Determine the [X, Y] coordinate at the center of the cell enclosing the given text.  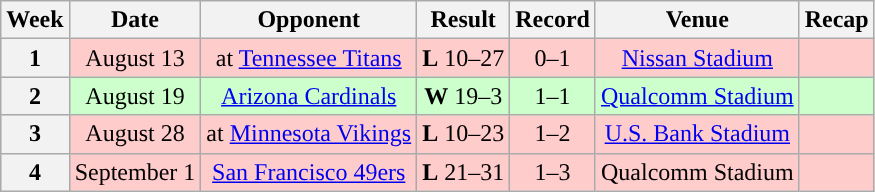
2 [35, 96]
Recap [836, 20]
1–3 [553, 172]
Opponent [309, 20]
August 28 [135, 134]
1–2 [553, 134]
Record [553, 20]
Result [464, 20]
at Tennessee Titans [309, 58]
W 19–3 [464, 96]
L 10–27 [464, 58]
San Francisco 49ers [309, 172]
August 13 [135, 58]
3 [35, 134]
L 21–31 [464, 172]
1–1 [553, 96]
U.S. Bank Stadium [697, 134]
0–1 [553, 58]
1 [35, 58]
4 [35, 172]
L 10–23 [464, 134]
at Minnesota Vikings [309, 134]
August 19 [135, 96]
Arizona Cardinals [309, 96]
Venue [697, 20]
September 1 [135, 172]
Week [35, 20]
Date [135, 20]
Nissan Stadium [697, 58]
